Return the [X, Y] coordinate for the center point of the cell that contains the specified text.  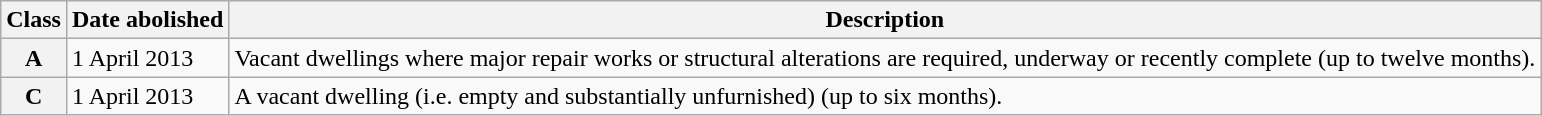
A vacant dwelling (i.e. empty and substantially unfurnished) (up to six months). [885, 96]
Date abolished [147, 20]
A [34, 58]
Vacant dwellings where major repair works or structural alterations are required, underway or recently complete (up to twelve months). [885, 58]
Class [34, 20]
Description [885, 20]
C [34, 96]
